Identify which cell holds the provided text, then report its (X, Y) central coordinate. 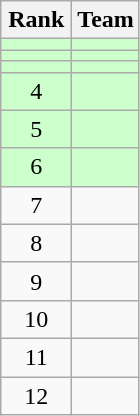
6 (36, 167)
10 (36, 319)
9 (36, 281)
5 (36, 129)
8 (36, 243)
12 (36, 395)
Rank (36, 20)
Team (106, 20)
7 (36, 205)
11 (36, 357)
4 (36, 91)
